Locate the cell with the specified text and output its [X, Y] center coordinate. 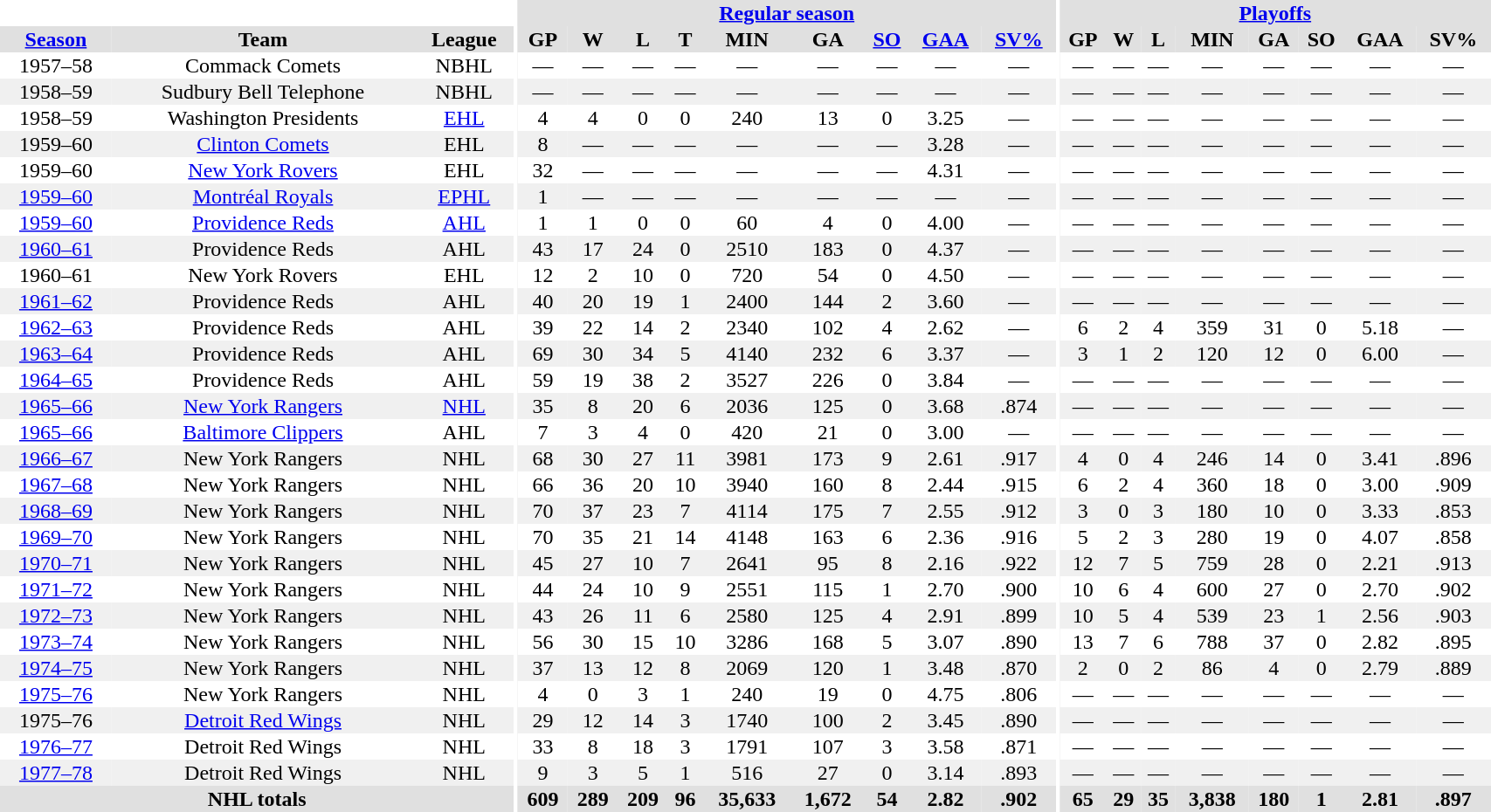
Team [263, 39]
4140 [746, 354]
Playoffs [1275, 13]
4.37 [945, 249]
2340 [746, 327]
.912 [1018, 511]
1973–74 [56, 642]
1969–70 [56, 537]
360 [1212, 485]
2510 [746, 249]
38 [643, 380]
40 [543, 301]
2.16 [945, 563]
2.91 [945, 616]
.893 [1018, 773]
32 [543, 170]
420 [746, 432]
Sudbury Bell Telephone [263, 92]
720 [746, 275]
4148 [746, 537]
2.21 [1380, 563]
115 [828, 589]
3.48 [945, 668]
.889 [1453, 668]
1962–63 [56, 327]
.917 [1018, 458]
183 [828, 249]
45 [543, 563]
Washington Presidents [263, 118]
28 [1274, 563]
788 [1212, 642]
Season [56, 39]
59 [543, 380]
.806 [1018, 694]
2069 [746, 668]
160 [828, 485]
69 [543, 354]
4.07 [1380, 537]
2.79 [1380, 668]
2.44 [945, 485]
4.50 [945, 275]
1791 [746, 747]
22 [592, 327]
163 [828, 537]
1963–64 [56, 354]
3940 [746, 485]
Clinton Comets [263, 144]
3.58 [945, 747]
1976–77 [56, 747]
759 [1212, 563]
.909 [1453, 485]
289 [592, 799]
600 [1212, 589]
4114 [746, 511]
36 [592, 485]
3.45 [945, 720]
4.31 [945, 170]
4.00 [945, 223]
3527 [746, 380]
3.37 [945, 354]
44 [543, 589]
31 [1274, 327]
NHL totals [257, 799]
EPHL [464, 196]
.903 [1453, 616]
.899 [1018, 616]
2551 [746, 589]
Commack Comets [263, 65]
1961–62 [56, 301]
539 [1212, 616]
.922 [1018, 563]
3.68 [945, 406]
.874 [1018, 406]
Montréal Royals [263, 196]
226 [828, 380]
.858 [1453, 537]
280 [1212, 537]
1964–65 [56, 380]
2.62 [945, 327]
26 [592, 616]
1972–73 [56, 616]
95 [828, 563]
3981 [746, 458]
3.25 [945, 118]
1974–75 [56, 668]
.895 [1453, 642]
Regular season [787, 13]
2400 [746, 301]
34 [643, 354]
2.55 [945, 511]
1,672 [828, 799]
1966–67 [56, 458]
.870 [1018, 668]
League [464, 39]
1740 [746, 720]
4.75 [945, 694]
.916 [1018, 537]
Baltimore Clippers [263, 432]
56 [543, 642]
2.56 [1380, 616]
5.18 [1380, 327]
173 [828, 458]
2.81 [1380, 799]
102 [828, 327]
66 [543, 485]
2.61 [945, 458]
17 [592, 249]
100 [828, 720]
3,838 [1212, 799]
39 [543, 327]
3.60 [945, 301]
2.36 [945, 537]
1970–71 [56, 563]
609 [543, 799]
2036 [746, 406]
6.00 [1380, 354]
86 [1212, 668]
1968–69 [56, 511]
168 [828, 642]
.871 [1018, 747]
1977–78 [56, 773]
516 [746, 773]
2641 [746, 563]
96 [686, 799]
3.14 [945, 773]
144 [828, 301]
.915 [1018, 485]
33 [543, 747]
.896 [1453, 458]
.900 [1018, 589]
.913 [1453, 563]
3.07 [945, 642]
3.28 [945, 144]
3286 [746, 642]
68 [543, 458]
.853 [1453, 511]
209 [643, 799]
359 [1212, 327]
246 [1212, 458]
1967–68 [56, 485]
2580 [746, 616]
3.84 [945, 380]
.897 [1453, 799]
60 [746, 223]
3.33 [1380, 511]
1971–72 [56, 589]
65 [1083, 799]
15 [643, 642]
3.41 [1380, 458]
T [686, 39]
175 [828, 511]
1957–58 [56, 65]
107 [828, 747]
232 [828, 354]
35,633 [746, 799]
